Provide the (x, y) coordinate of the cell's center where the given text is located.  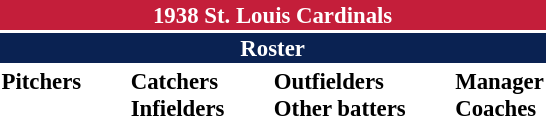
Roster (272, 48)
1938 St. Louis Cardinals (272, 15)
